Search for the cell housing the specified text and yield its [x, y] center coordinate. 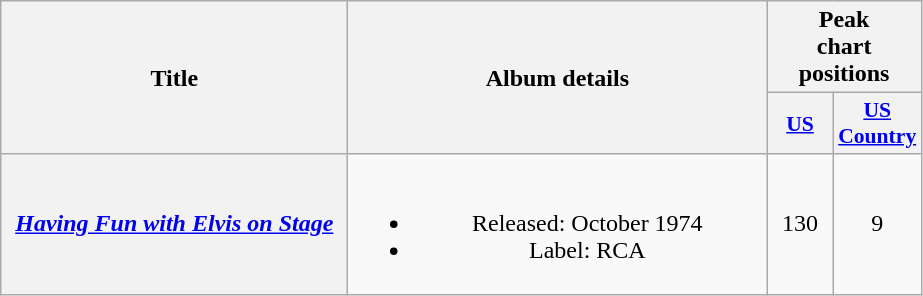
US Country [877, 124]
130 [800, 224]
Album details [558, 78]
Having Fun with Elvis on Stage [174, 224]
Released: October 1974Label: RCA [558, 224]
9 [877, 224]
Peakchartpositions [844, 47]
US [800, 124]
Title [174, 78]
